Scan for the cell matching the given text and deliver its [x, y] coordinate at center. 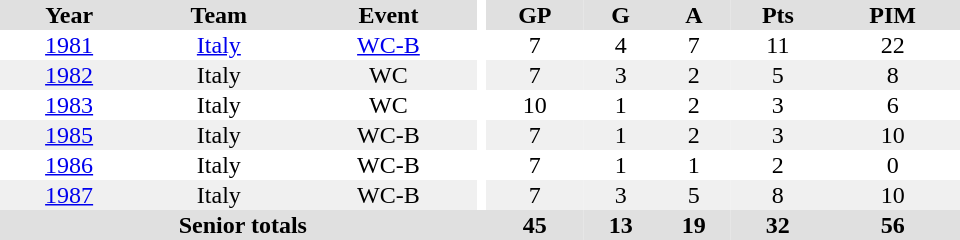
4 [620, 45]
PIM [892, 15]
45 [535, 225]
1981 [69, 45]
56 [892, 225]
Event [388, 15]
Year [69, 15]
1986 [69, 165]
GP [535, 15]
1983 [69, 105]
19 [694, 225]
11 [778, 45]
6 [892, 105]
1987 [69, 195]
32 [778, 225]
Team [218, 15]
G [620, 15]
1982 [69, 75]
A [694, 15]
13 [620, 225]
22 [892, 45]
0 [892, 165]
1985 [69, 135]
Pts [778, 15]
Senior totals [243, 225]
